Detect which cell encompasses the target text, then output its (x, y) center coordinate. 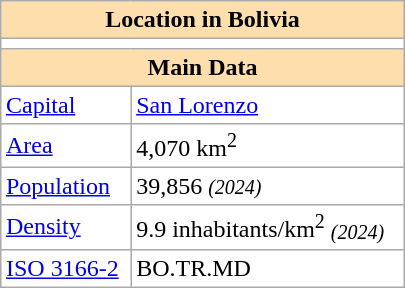
Density (66, 227)
Main Data (203, 68)
4,070 km2 (268, 146)
Location in Bolivia (203, 20)
Population (66, 187)
BO.TR.MD (268, 268)
39,856 (2024) (268, 187)
9.9 inhabitants/km2 (2024) (268, 227)
Area (66, 146)
Capital (66, 105)
San Lorenzo (268, 105)
ISO 3166-2 (66, 268)
